Detect which cell encompasses the target text, then output its [X, Y] center coordinate. 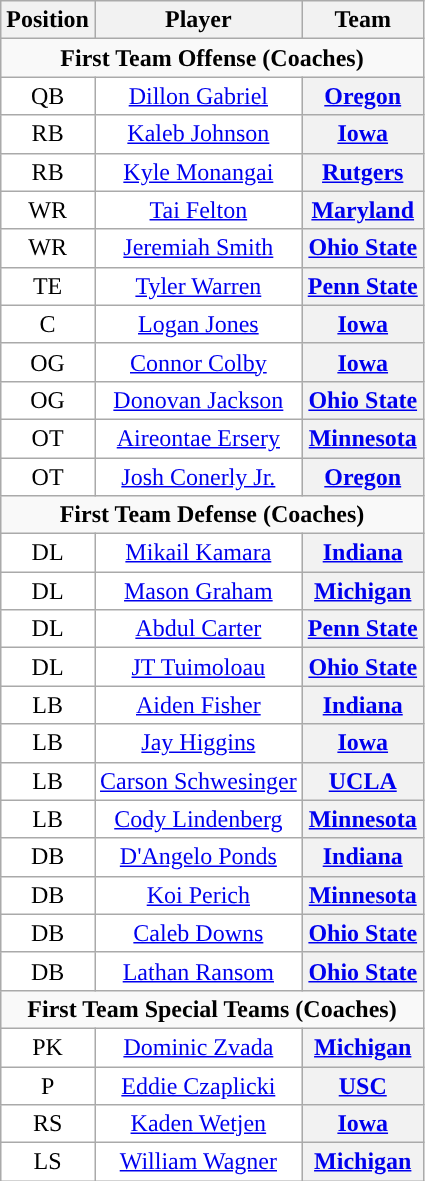
Koi Perich [198, 895]
Josh Conerly Jr. [198, 477]
Kyle Monangai [198, 172]
C [48, 324]
LS [48, 1162]
Tai Felton [198, 210]
Aireontae Ersery [198, 438]
JT Tuimoloau [198, 667]
Kaleb Johnson [198, 134]
Logan Jones [198, 324]
First Team Defense (Coaches) [212, 515]
Tyler Warren [198, 286]
Rutgers [362, 172]
Jay Higgins [198, 743]
Connor Colby [198, 362]
Abdul Carter [198, 629]
First Team Special Teams (Coaches) [212, 1009]
Dominic Zvada [198, 1047]
Kaden Wetjen [198, 1124]
PK [48, 1047]
Aiden Fisher [198, 705]
D'Angelo Ponds [198, 857]
Jeremiah Smith [198, 248]
First Team Offense (Coaches) [212, 58]
Team [362, 20]
QB [48, 96]
Carson Schwesinger [198, 781]
Donovan Jackson [198, 400]
Cody Lindenberg [198, 819]
Dillon Gabriel [198, 96]
P [48, 1085]
Eddie Czaplicki [198, 1085]
Position [48, 20]
Maryland [362, 210]
USC [362, 1085]
William Wagner [198, 1162]
UCLA [362, 781]
Lathan Ransom [198, 971]
TE [48, 286]
Mason Graham [198, 591]
Player [198, 20]
Caleb Downs [198, 933]
Mikail Kamara [198, 553]
RS [48, 1124]
